Search for the cell housing the specified text and yield its [x, y] center coordinate. 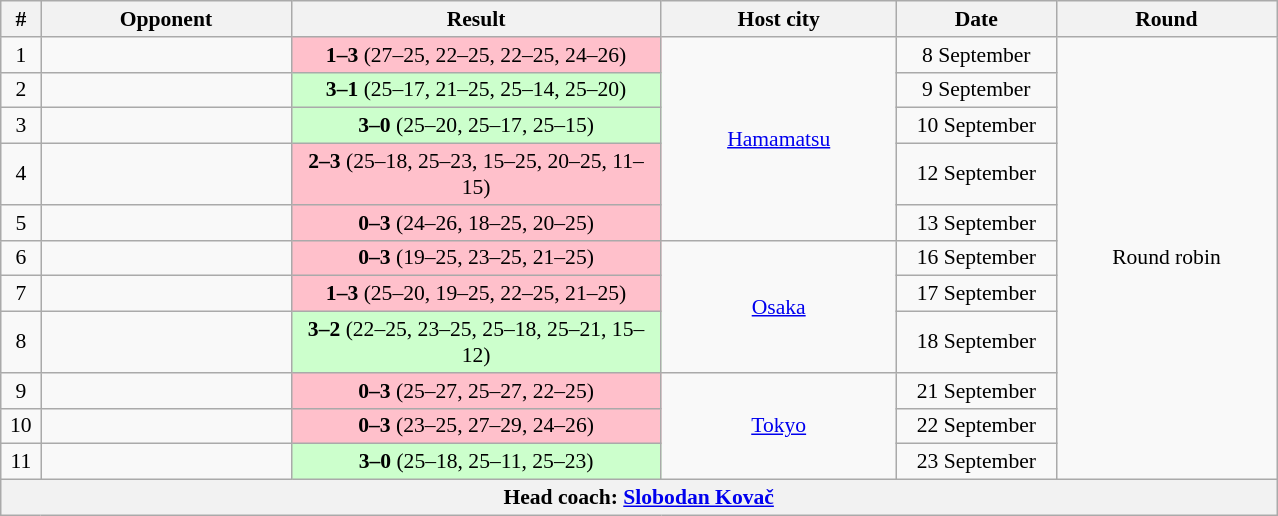
2 [21, 90]
Tokyo [778, 426]
23 September [976, 462]
4 [21, 174]
Date [976, 19]
8 September [976, 55]
Opponent [166, 19]
9 [21, 391]
9 September [976, 90]
6 [21, 258]
Head coach: Slobodan Kovač [639, 498]
3–1 (25–17, 21–25, 25–14, 25–20) [476, 90]
# [21, 19]
16 September [976, 258]
0–3 (25–27, 25–27, 22–25) [476, 391]
17 September [976, 294]
1–3 (27–25, 22–25, 22–25, 24–26) [476, 55]
8 [21, 342]
0–3 (24–26, 18–25, 20–25) [476, 223]
11 [21, 462]
12 September [976, 174]
Round [1166, 19]
Osaka [778, 306]
Host city [778, 19]
Result [476, 19]
0–3 (19–25, 23–25, 21–25) [476, 258]
18 September [976, 342]
22 September [976, 426]
5 [21, 223]
3–0 (25–18, 25–11, 25–23) [476, 462]
2–3 (25–18, 25–23, 15–25, 20–25, 11–15) [476, 174]
3 [21, 126]
10 September [976, 126]
7 [21, 294]
13 September [976, 223]
3–0 (25–20, 25–17, 25–15) [476, 126]
21 September [976, 391]
Round robin [1166, 258]
1 [21, 55]
3–2 (22–25, 23–25, 25–18, 25–21, 15–12) [476, 342]
10 [21, 426]
1–3 (25–20, 19–25, 22–25, 21–25) [476, 294]
0–3 (23–25, 27–29, 24–26) [476, 426]
Hamamatsu [778, 139]
